Identify which cell holds the provided text, then report its [X, Y] central coordinate. 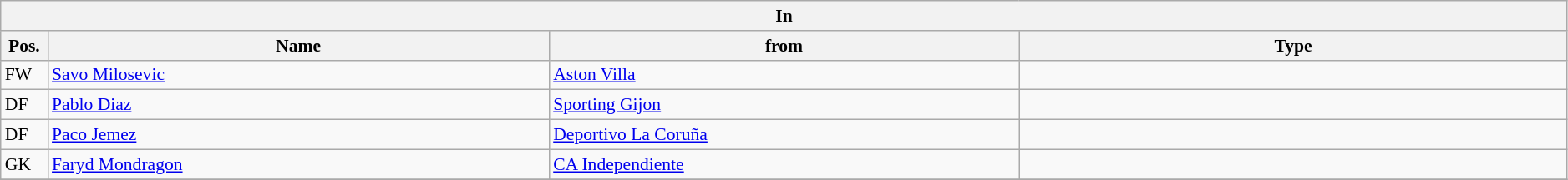
Paco Jemez [298, 135]
CA Independiente [784, 164]
from [784, 46]
GK [24, 164]
Aston Villa [784, 75]
Faryd Mondragon [298, 164]
Type [1293, 46]
Pos. [24, 46]
Pablo Diaz [298, 105]
In [784, 16]
Name [298, 46]
Savo Milosevic [298, 75]
Sporting Gijon [784, 105]
Deportivo La Coruña [784, 135]
FW [24, 75]
